Search for the cell housing the specified text and yield its (X, Y) center coordinate. 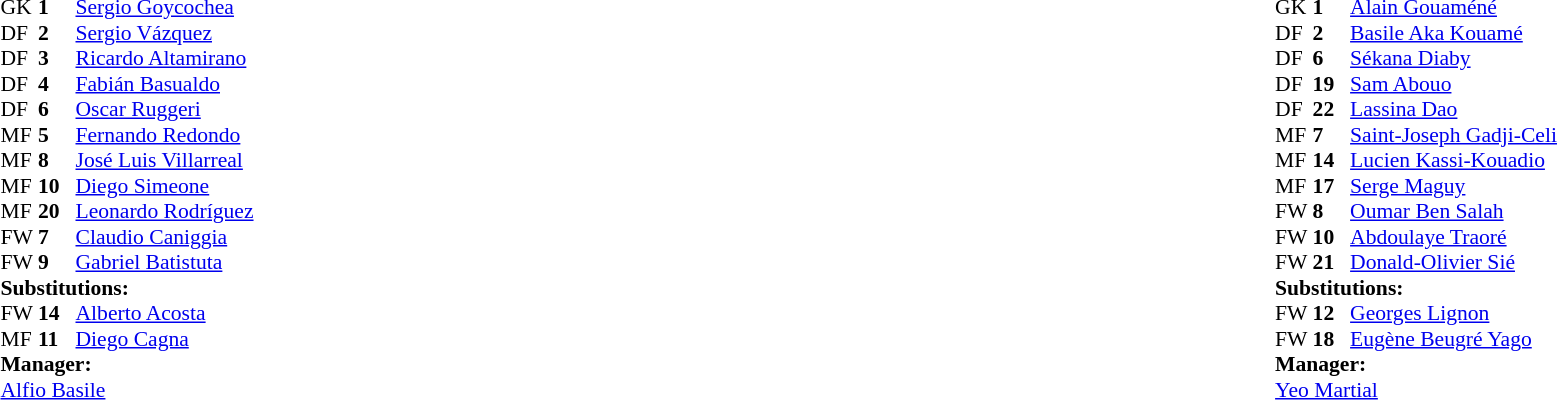
José Luis Villarreal (165, 161)
Saint-Joseph Gadji-Celi (1454, 135)
17 (1332, 186)
Sam Abouo (1454, 84)
Sergio Vázquez (165, 33)
Basile Aka Kouamé (1454, 33)
Eugène Beugré Yago (1454, 339)
21 (1332, 263)
Alberto Acosta (165, 313)
Leonardo Rodríguez (165, 211)
Abdoulaye Traoré (1454, 237)
Diego Cagna (165, 339)
Fernando Redondo (165, 135)
18 (1332, 339)
19 (1332, 84)
Gabriel Batistuta (165, 263)
Lassina Dao (1454, 109)
Serge Maguy (1454, 186)
Oumar Ben Salah (1454, 211)
Diego Simeone (165, 186)
Donald-Olivier Sié (1454, 263)
3 (57, 59)
Claudio Caniggia (165, 237)
20 (57, 211)
5 (57, 135)
Sékana Diaby (1454, 59)
9 (57, 263)
12 (1332, 313)
11 (57, 339)
4 (57, 84)
Georges Lignon (1454, 313)
Lucien Kassi-Kouadio (1454, 161)
Ricardo Altamirano (165, 59)
22 (1332, 109)
Fabián Basualdo (165, 84)
Oscar Ruggeri (165, 109)
